Return [x, y] of the center of cell containing provided text 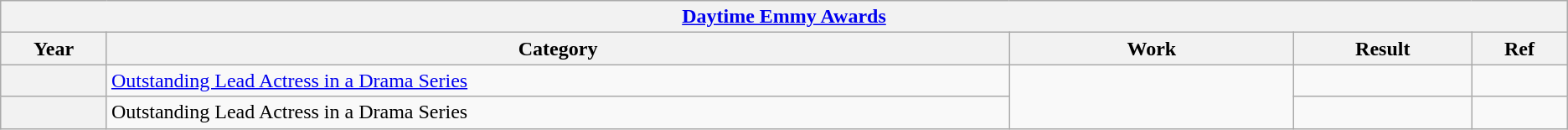
Daytime Emmy Awards [784, 17]
Ref [1519, 49]
Work [1152, 49]
Result [1383, 49]
Year [54, 49]
Category [558, 49]
